Scan for the cell matching the given text and deliver its [X, Y] coordinate at center. 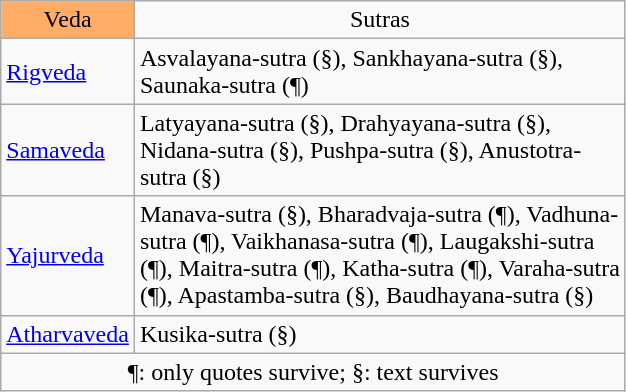
Veda [68, 20]
Samaveda [68, 150]
Atharvaveda [68, 334]
Yajurveda [68, 256]
Latyayana-sutra (§), Drahyayana-sutra (§), Nidana-sutra (§), Pushpa-sutra (§), Anustotra-sutra (§) [380, 150]
Asvalayana-sutra (§), Sankhayana-sutra (§), Saunaka-sutra (¶) [380, 72]
Sutras [380, 20]
Kusika-sutra (§) [380, 334]
¶: only quotes survive; §: text survives [314, 372]
Rigveda [68, 72]
